Capture the cell that displays the provided text and extract its (X, Y) central coordinate. 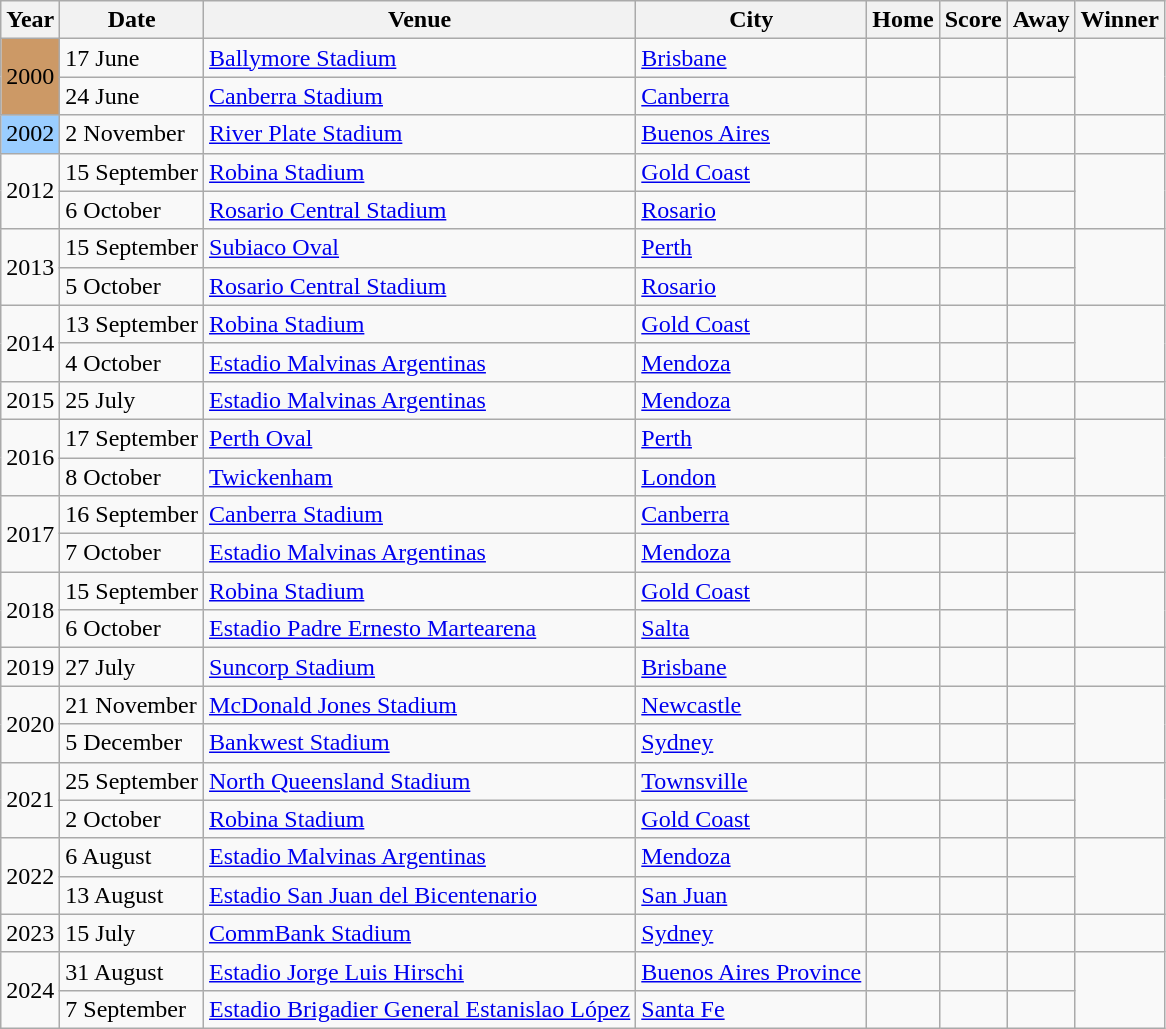
31 August (132, 971)
7 September (132, 1009)
2015 (30, 400)
CommBank Stadium (420, 933)
25 September (132, 781)
25 July (132, 400)
River Plate Stadium (420, 134)
Estadio Jorge Luis Hirschi (420, 971)
17 September (132, 438)
2021 (30, 800)
Newcastle (752, 705)
2012 (30, 191)
21 November (132, 705)
2014 (30, 343)
Buenos Aires (752, 134)
13 August (132, 895)
27 July (132, 667)
Date (132, 20)
13 September (132, 324)
2023 (30, 933)
2024 (30, 990)
Ballymore Stadium (420, 58)
2000 (30, 77)
Subiaco Oval (420, 248)
15 July (132, 933)
2022 (30, 876)
London (752, 477)
McDonald Jones Stadium (420, 705)
Santa Fe (752, 1009)
2013 (30, 267)
2017 (30, 534)
Winner (1120, 20)
Venue (420, 20)
City (752, 20)
2 October (132, 819)
7 October (132, 553)
2016 (30, 457)
Away (1041, 20)
Salta (752, 629)
8 October (132, 477)
Home (903, 20)
5 October (132, 286)
Estadio Brigadier General Estanislao López (420, 1009)
6 August (132, 857)
San Juan (752, 895)
16 September (132, 515)
Year (30, 20)
Score (973, 20)
24 June (132, 96)
Perth Oval (420, 438)
Townsville (752, 781)
2020 (30, 724)
4 October (132, 362)
17 June (132, 58)
2 November (132, 134)
North Queensland Stadium (420, 781)
Estadio San Juan del Bicentenario (420, 895)
2002 (30, 134)
2018 (30, 610)
Bankwest Stadium (420, 743)
Twickenham (420, 477)
Buenos Aires Province (752, 971)
5 December (132, 743)
Estadio Padre Ernesto Martearena (420, 629)
2019 (30, 667)
Suncorp Stadium (420, 667)
